For the text-containing cell, return its midpoint in [x, y] coordinate format. 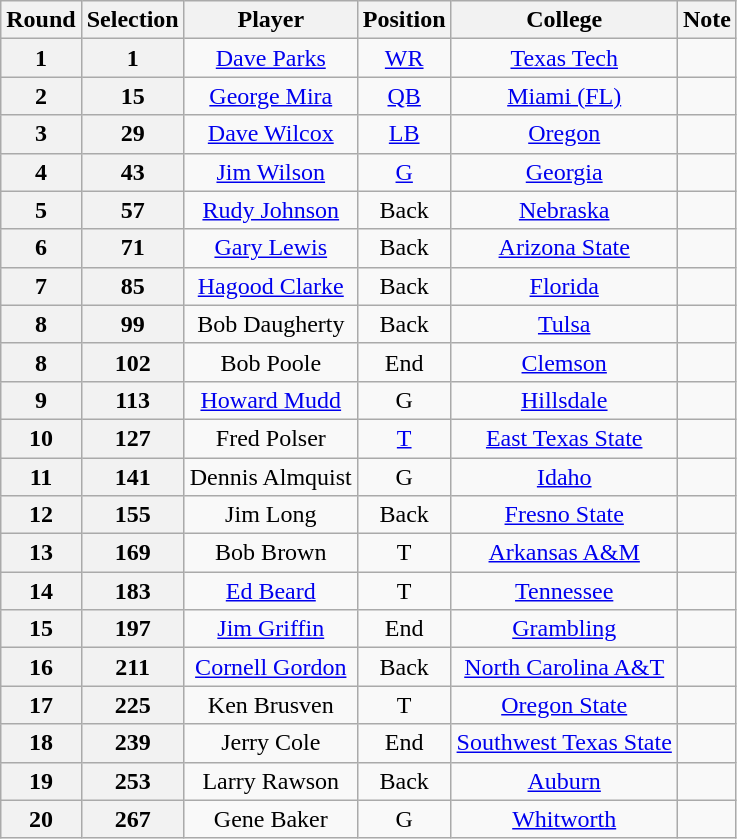
Hillsdale [564, 400]
225 [132, 705]
Tennessee [564, 591]
127 [132, 438]
20 [41, 819]
Georgia [564, 172]
Dave Parks [270, 58]
Oregon [564, 134]
4 [41, 172]
Cornell Gordon [270, 667]
Bob Daugherty [270, 324]
Bob Brown [270, 553]
2 [41, 96]
Jim Griffin [270, 629]
99 [132, 324]
Position [404, 20]
102 [132, 362]
Dennis Almquist [270, 477]
18 [41, 743]
Miami (FL) [564, 96]
Note [706, 20]
Ed Beard [270, 591]
267 [132, 819]
Bob Poole [270, 362]
Player [270, 20]
Gary Lewis [270, 248]
197 [132, 629]
Larry Rawson [270, 781]
17 [41, 705]
Howard Mudd [270, 400]
Grambling [564, 629]
WR [404, 58]
Jim Long [270, 515]
7 [41, 286]
10 [41, 438]
Jim Wilson [270, 172]
57 [132, 210]
Florida [564, 286]
211 [132, 667]
Tulsa [564, 324]
239 [132, 743]
QB [404, 96]
253 [132, 781]
155 [132, 515]
19 [41, 781]
12 [41, 515]
141 [132, 477]
13 [41, 553]
113 [132, 400]
Arizona State [564, 248]
11 [41, 477]
Texas Tech [564, 58]
Fred Polser [270, 438]
George Mira [270, 96]
North Carolina A&T [564, 667]
Selection [132, 20]
Auburn [564, 781]
16 [41, 667]
Dave Wilcox [270, 134]
LB [404, 134]
Whitworth [564, 819]
Rudy Johnson [270, 210]
Nebraska [564, 210]
14 [41, 591]
43 [132, 172]
Jerry Cole [270, 743]
85 [132, 286]
Clemson [564, 362]
Round [41, 20]
Southwest Texas State [564, 743]
6 [41, 248]
183 [132, 591]
5 [41, 210]
Gene Baker [270, 819]
29 [132, 134]
Hagood Clarke [270, 286]
Idaho [564, 477]
Arkansas A&M [564, 553]
Ken Brusven [270, 705]
College [564, 20]
East Texas State [564, 438]
3 [41, 134]
169 [132, 553]
71 [132, 248]
Oregon State [564, 705]
Fresno State [564, 515]
9 [41, 400]
